Output the [X, Y] coordinate of the center of the cell containing the given text.  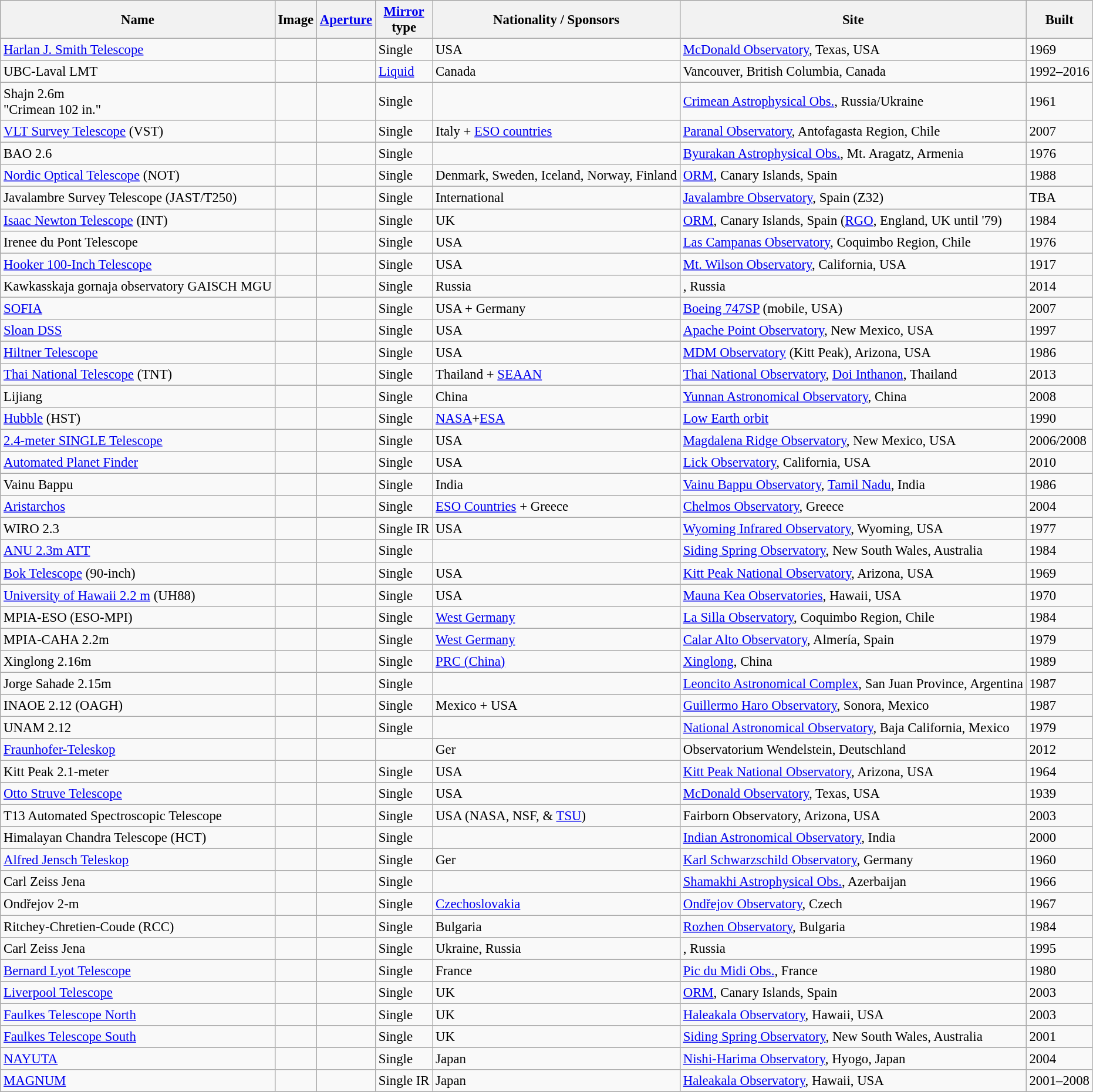
Fraunhofer-Teleskop [137, 750]
Indian Astronomical Observatory, India [853, 838]
USA (NASA, NSF, & TSU) [556, 816]
Javalambre Survey Telescope (JAST/T250) [137, 198]
1997 [1059, 331]
Liquid [404, 72]
BAO 2.6 [137, 154]
1967 [1059, 904]
Bulgaria [556, 926]
Xinglong, China [853, 662]
1917 [1059, 264]
Pic du Midi Obs., France [853, 970]
USA + Germany [556, 308]
MAGNUM [137, 1081]
2000 [1059, 838]
Hooker 100-Inch Telescope [137, 264]
Lick Observatory, California, USA [853, 463]
Lijiang [137, 396]
1966 [1059, 882]
NAYUTA [137, 1059]
Mirrortype [404, 20]
Irenee du Pont Telescope [137, 242]
ANU 2.3m ATT [137, 551]
Leoncito Astronomical Complex, San Juan Province, Argentina [853, 683]
2001 [1059, 1037]
2014 [1059, 286]
Shajn 2.6m "Crimean 102 in." [137, 102]
Mt. Wilson Observatory, California, USA [853, 264]
UNAM 2.12 [137, 727]
Jorge Sahade 2.15m [137, 683]
Paranal Observatory, Antofagasta Region, Chile [853, 132]
2.4-meter SINGLE Telescope [137, 441]
Rozhen Observatory, Bulgaria [853, 926]
2001–2008 [1059, 1081]
National Astronomical Observatory, Baja California, Mexico [853, 727]
Mexico + USA [556, 706]
Low Earth orbit [853, 419]
Chelmos Observatory, Greece [853, 507]
Czechoslovakia [556, 904]
Karl Schwarzschild Observatory, Germany [853, 860]
Mauna Kea Observatories, Hawaii, USA [853, 595]
Boeing 747SP (mobile, USA) [853, 308]
INAOE 2.12 (OAGH) [137, 706]
Kawkasskaja gornaja observatory GAISCH MGU [137, 286]
Thai National Telescope (TNT) [137, 375]
Alfred Jensch Teleskop [137, 860]
Faulkes Telescope North [137, 1015]
Wyoming Infrared Observatory, Wyoming, USA [853, 529]
Nordic Optical Telescope (NOT) [137, 176]
Ukraine, Russia [556, 948]
Magdalena Ridge Observatory, New Mexico, USA [853, 441]
1992–2016 [1059, 72]
MDM Observatory (Kitt Peak), Arizona, USA [853, 352]
Himalayan Chandra Telescope (HCT) [137, 838]
Bok Telescope (90-inch) [137, 573]
1977 [1059, 529]
Russia [556, 286]
1939 [1059, 794]
Ritchey-Chretien-Coude (RCC) [137, 926]
Sloan DSS [137, 331]
Isaac Newton Telescope (INT) [137, 220]
T13 Automated Spectroscopic Telescope [137, 816]
WIRO 2.3 [137, 529]
Kitt Peak 2.1-meter [137, 772]
Fairborn Observatory, Arizona, USA [853, 816]
1980 [1059, 970]
2008 [1059, 396]
Shamakhi Astrophysical Obs., Azerbaijan [853, 882]
Built [1059, 20]
Apache Point Observatory, New Mexico, USA [853, 331]
1961 [1059, 102]
UBC-Laval LMT [137, 72]
2006/2008 [1059, 441]
2010 [1059, 463]
1960 [1059, 860]
1990 [1059, 419]
2012 [1059, 750]
NASA+ESA [556, 419]
PRC (China) [556, 662]
1964 [1059, 772]
Automated Planet Finder [137, 463]
Italy + ESO countries [556, 132]
Thai National Observatory, Doi Inthanon, Thailand [853, 375]
SOFIA [137, 308]
Calar Alto Observatory, Almería, Spain [853, 639]
Aperture [346, 20]
La Silla Observatory, Coquimbo Region, Chile [853, 617]
1995 [1059, 948]
Faulkes Telescope South [137, 1037]
MPIA-CAHA 2.2m [137, 639]
2013 [1059, 375]
Image [296, 20]
Nationality / Sponsors [556, 20]
Ondřejov 2-m [137, 904]
1970 [1059, 595]
China [556, 396]
Hubble (HST) [137, 419]
Bernard Lyot Telescope [137, 970]
France [556, 970]
Xinglong 2.16m [137, 662]
India [556, 485]
ORM, Canary Islands, Spain (RGO, England, UK until '79) [853, 220]
Guillermo Haro Observatory, Sonora, Mexico [853, 706]
Observatorium Wendelstein, Deutschland [853, 750]
1989 [1059, 662]
Javalambre Observatory, Spain (Z32) [853, 198]
Vainu Bappu Observatory, Tamil Nadu, India [853, 485]
Denmark, Sweden, Iceland, Norway, Finland [556, 176]
1988 [1059, 176]
Vainu Bappu [137, 485]
Aristarchos [137, 507]
Ondřejov Observatory, Czech [853, 904]
Yunnan Astronomical Observatory, China [853, 396]
Vancouver, British Columbia, Canada [853, 72]
University of Hawaii 2.2 m (UH88) [137, 595]
Canada [556, 72]
Thailand + SEAAN [556, 375]
ESO Countries + Greece [556, 507]
TBA [1059, 198]
Crimean Astrophysical Obs., Russia/Ukraine [853, 102]
Site [853, 20]
Las Campanas Observatory, Coquimbo Region, Chile [853, 242]
Otto Struve Telescope [137, 794]
Name [137, 20]
VLT Survey Telescope (VST) [137, 132]
Byurakan Astrophysical Obs., Mt. Aragatz, Armenia [853, 154]
MPIA-ESO (ESO-MPI) [137, 617]
Nishi-Harima Observatory, Hyogo, Japan [853, 1059]
International [556, 198]
Liverpool Telescope [137, 992]
Harlan J. Smith Telescope [137, 50]
Hiltner Telescope [137, 352]
